Capture the cell that displays the provided text and extract its (x, y) central coordinate. 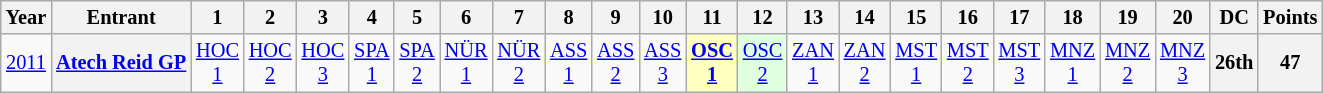
12 (762, 17)
16 (968, 17)
HOC1 (218, 63)
8 (568, 17)
MNZ3 (1182, 63)
3 (324, 17)
1 (218, 17)
DC (1234, 17)
7 (518, 17)
18 (1072, 17)
ZAN2 (865, 63)
Atech Reid GP (121, 63)
NÜR1 (466, 63)
5 (416, 17)
ASS3 (662, 63)
HOC3 (324, 63)
NÜR2 (518, 63)
15 (916, 17)
47 (1290, 63)
MST3 (1020, 63)
MST2 (968, 63)
SPA2 (416, 63)
14 (865, 17)
2011 (26, 63)
13 (813, 17)
9 (616, 17)
ASS2 (616, 63)
HOC2 (270, 63)
ZAN1 (813, 63)
2 (270, 17)
10 (662, 17)
Points (1290, 17)
20 (1182, 17)
MNZ1 (1072, 63)
Year (26, 17)
19 (1128, 17)
4 (372, 17)
SPA1 (372, 63)
ASS1 (568, 63)
6 (466, 17)
17 (1020, 17)
MNZ2 (1128, 63)
26th (1234, 63)
MST1 (916, 63)
Entrant (121, 17)
OSC1 (712, 63)
11 (712, 17)
OSC2 (762, 63)
